Extract the (x, y) coordinate from the center of the cell holding the provided text.  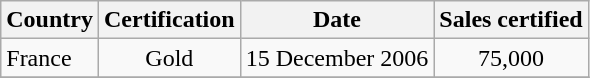
15 December 2006 (337, 58)
Country (50, 20)
Certification (169, 20)
France (50, 58)
Gold (169, 58)
Sales certified (511, 20)
Date (337, 20)
75,000 (511, 58)
